Capture the cell that displays the provided text and extract its (X, Y) central coordinate. 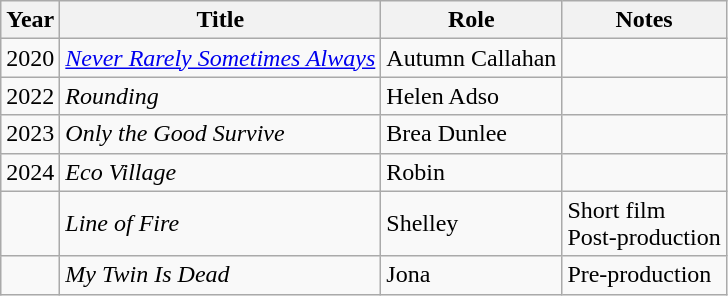
My Twin Is Dead (220, 275)
Eco Village (220, 172)
Autumn Callahan (472, 58)
Helen Adso (472, 96)
Short filmPost-production (644, 224)
Shelley (472, 224)
2020 (30, 58)
Only the Good Survive (220, 134)
2023 (30, 134)
Notes (644, 20)
Role (472, 20)
Never Rarely Sometimes Always (220, 58)
Line of Fire (220, 224)
Title (220, 20)
Brea Dunlee (472, 134)
Year (30, 20)
2024 (30, 172)
Jona (472, 275)
Robin (472, 172)
2022 (30, 96)
Rounding (220, 96)
Pre-production (644, 275)
